Find where the given text appears and provide that cell's center as [X, Y] coordinate. 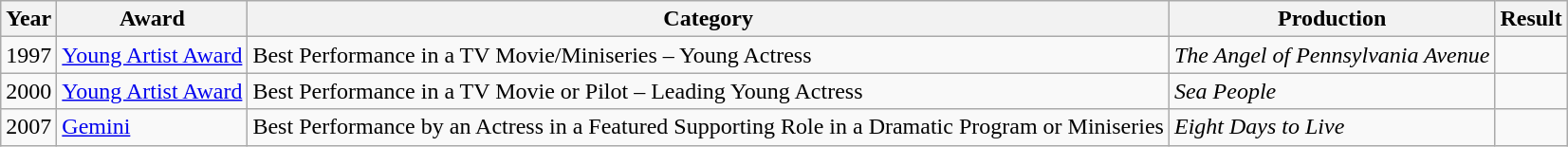
2000 [28, 91]
The Angel of Pennsylvania Avenue [1332, 55]
Production [1332, 19]
Eight Days to Live [1332, 127]
Category [709, 19]
Best Performance in a TV Movie/Miniseries – Young Actress [709, 55]
1997 [28, 55]
Gemini [152, 127]
Best Performance by an Actress in a Featured Supporting Role in a Dramatic Program or Miniseries [709, 127]
Best Performance in a TV Movie or Pilot – Leading Young Actress [709, 91]
Sea People [1332, 91]
Award [152, 19]
Result [1531, 19]
2007 [28, 127]
Year [28, 19]
